Return the [x, y] coordinate for the center point of the cell that contains the specified text.  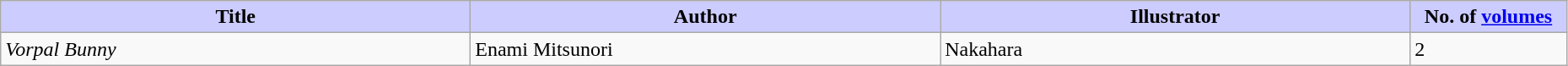
Vorpal Bunny [236, 49]
Illustrator [1176, 17]
No. of volumes [1489, 17]
Author [705, 17]
Nakahara [1176, 49]
2 [1489, 49]
Title [236, 17]
Enami Mitsunori [705, 49]
